From the cell containing the given text, extract its center point as (X, Y) coordinate. 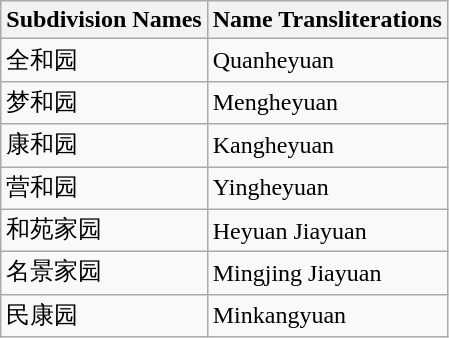
Quanheyuan (327, 60)
民康园 (104, 316)
全和园 (104, 60)
Mingjing Jiayuan (327, 274)
Kangheyuan (327, 146)
Minkangyuan (327, 316)
梦和园 (104, 102)
Mengheyuan (327, 102)
Subdivision Names (104, 20)
营和园 (104, 188)
和苑家园 (104, 230)
名景家园 (104, 274)
康和园 (104, 146)
Heyuan Jiayuan (327, 230)
Name Transliterations (327, 20)
Yingheyuan (327, 188)
